For the text-containing cell, return its midpoint in (x, y) coordinate format. 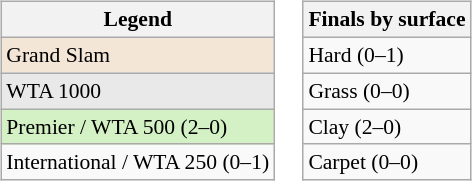
Grass (0–0) (386, 91)
Finals by surface (386, 20)
WTA 1000 (138, 91)
International / WTA 250 (0–1) (138, 162)
Legend (138, 20)
Premier / WTA 500 (2–0) (138, 127)
Grand Slam (138, 55)
Carpet (0–0) (386, 162)
Hard (0–1) (386, 55)
Clay (2–0) (386, 127)
